Determine the [X, Y] coordinate at the center of the cell enclosing the given text.  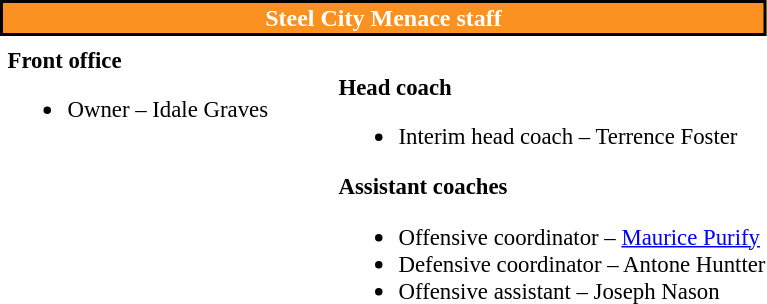
Steel City Menace staff [384, 18]
